For the text-containing cell, return its midpoint in [x, y] coordinate format. 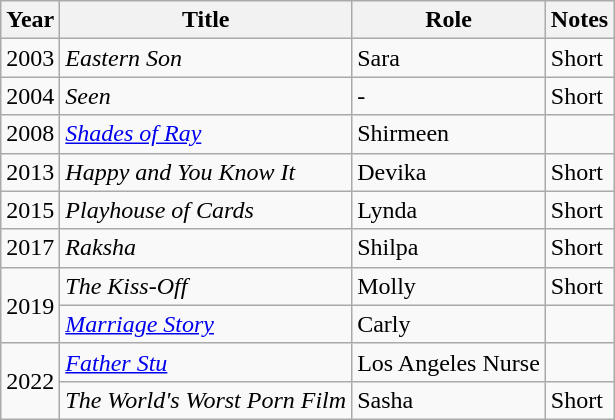
Molly [449, 286]
Eastern Son [206, 58]
2017 [30, 248]
2022 [30, 381]
2008 [30, 134]
Raksha [206, 248]
The World's Worst Porn Film [206, 400]
2013 [30, 172]
Shades of Ray [206, 134]
Marriage Story [206, 324]
2004 [30, 96]
Sara [449, 58]
2003 [30, 58]
Seen [206, 96]
Role [449, 20]
- [449, 96]
Father Stu [206, 362]
Happy and You Know It [206, 172]
Shilpa [449, 248]
The Kiss-Off [206, 286]
Lynda [449, 210]
Playhouse of Cards [206, 210]
Devika [449, 172]
Sasha [449, 400]
Shirmeen [449, 134]
Title [206, 20]
Los Angeles Nurse [449, 362]
Carly [449, 324]
Notes [579, 20]
2019 [30, 305]
Year [30, 20]
2015 [30, 210]
